For the text-containing cell, return its midpoint in (X, Y) coordinate format. 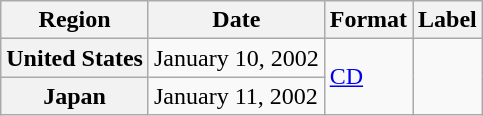
January 10, 2002 (236, 58)
Format (368, 20)
Region (75, 20)
Date (236, 20)
CD (368, 77)
United States (75, 58)
January 11, 2002 (236, 96)
Japan (75, 96)
Label (448, 20)
